Capture the cell that displays the provided text and extract its (x, y) central coordinate. 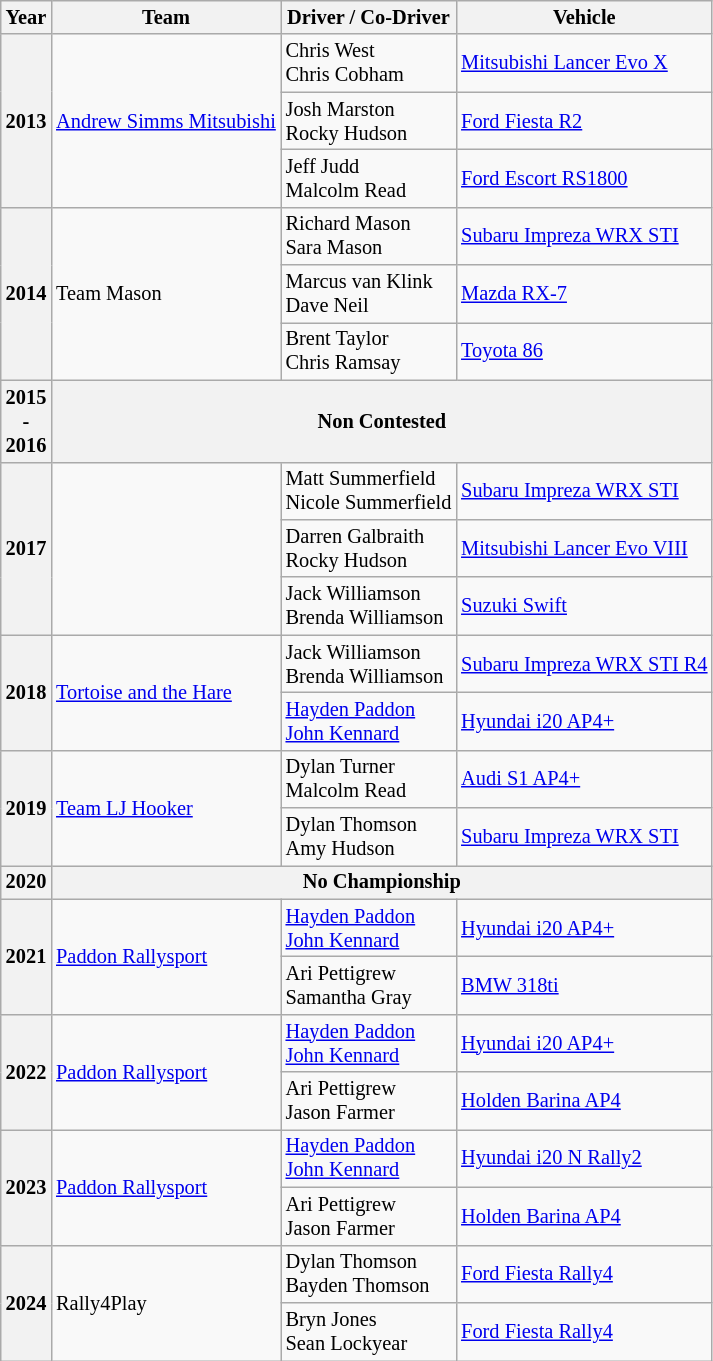
2021 (26, 956)
Hyundai i20 N Rally2 (584, 1158)
Ford Fiesta R2 (584, 121)
Richard Mason Sara Mason (369, 236)
Driver / Co-Driver (369, 17)
2013 (26, 120)
Josh Marston Rocky Hudson (369, 121)
Dylan Thomson Bayden Thomson (369, 1274)
No Championship (382, 882)
Rally4Play (166, 1302)
Andrew Simms Mitsubishi (166, 120)
Team LJ Hooker (166, 808)
2014 (26, 294)
2018 (26, 692)
Toyota 86 (584, 351)
Team (166, 17)
Non Contested (382, 421)
Dylan Turner Malcolm Read (369, 779)
2023 (26, 1186)
2019 (26, 808)
2015-2016 (26, 421)
Mitsubishi Lancer Evo X (584, 63)
Team Mason (166, 294)
Chris West Chris Cobham (369, 63)
2022 (26, 1072)
Suzuki Swift (584, 606)
Jeff Judd Malcolm Read (369, 178)
Subaru Impreza WRX STI R4 (584, 664)
2020 (26, 882)
Bryn Jones Sean Lockyear (369, 1331)
Vehicle (584, 17)
Ford Escort RS1800 (584, 178)
Mazda RX-7 (584, 294)
Tortoise and the Hare (166, 692)
Marcus van Klink Dave Neil (369, 294)
Year (26, 17)
2017 (26, 548)
Mitsubishi Lancer Evo VIII (584, 548)
Brent Taylor Chris Ramsay (369, 351)
Darren Galbraith Rocky Hudson (369, 548)
Audi S1 AP4+ (584, 779)
2024 (26, 1302)
Matt Summerfield Nicole Summerfield (369, 491)
Dylan Thomson Amy Hudson (369, 837)
Ari Pettigrew Samantha Gray (369, 985)
BMW 318ti (584, 985)
